Extract the (x, y) coordinate from the center of the cell holding the provided text.  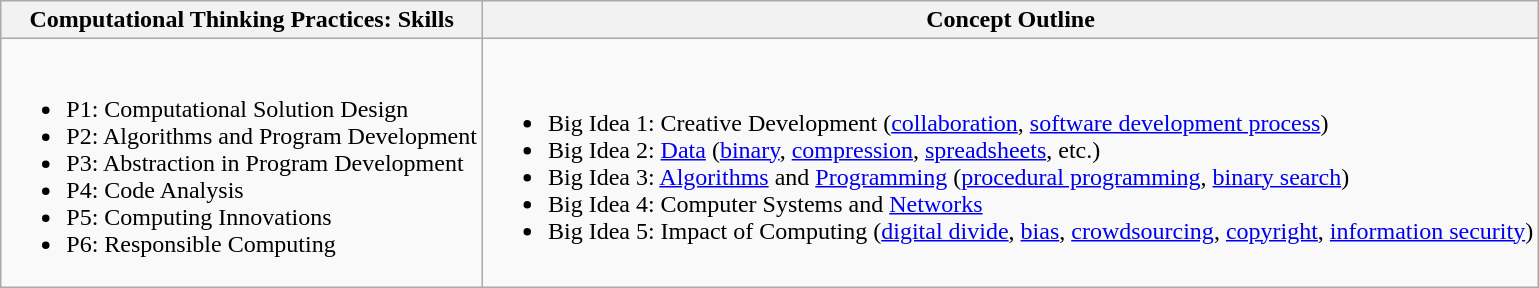
Computational Thinking Practices: Skills (242, 20)
Concept Outline (1010, 20)
